Detect which cell encompasses the target text, then output its (x, y) center coordinate. 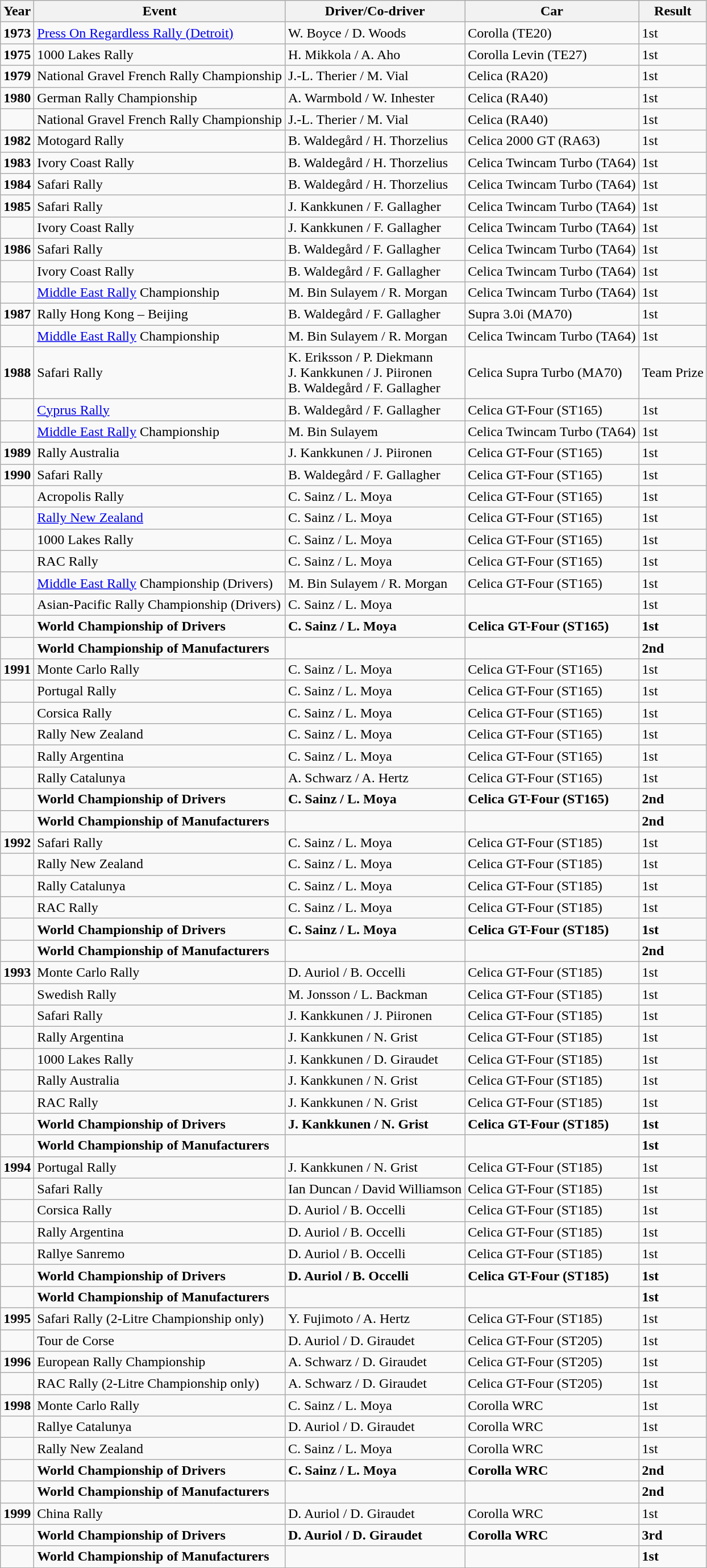
1999 (17, 1513)
Middle East Rally Championship (Drivers) (160, 583)
Tour de Corse (160, 1340)
1990 (17, 475)
K. Eriksson / P. DiekmannJ. Kankkunen / J. PiironenB. Waldegård / F. Gallagher (375, 373)
1988 (17, 373)
Event (160, 11)
Motogard Rally (160, 141)
Team Prize (673, 373)
Acropolis Rally (160, 496)
W. Boyce / D. Woods (375, 33)
1994 (17, 1167)
Corolla (TE20) (552, 33)
M. Bin Sulayem (375, 432)
Y. Fujimoto / A. Hertz (375, 1318)
Safari Rally (2-Litre Championship only) (160, 1318)
1995 (17, 1318)
1975 (17, 55)
German Rally Championship (160, 98)
1984 (17, 184)
Celica Supra Turbo (MA70) (552, 373)
Driver/Co-driver (375, 11)
1983 (17, 163)
M. Jonsson / L. Backman (375, 994)
RAC Rally (2-Litre Championship only) (160, 1384)
1979 (17, 76)
1992 (17, 843)
3rd (673, 1535)
1980 (17, 98)
1991 (17, 670)
Celica (RA20) (552, 76)
China Rally (160, 1513)
1973 (17, 33)
1987 (17, 314)
A. Schwarz / A. Hertz (375, 778)
Corolla Levin (TE27) (552, 55)
Rallye Sanremo (160, 1254)
Rally Hong Kong – Beijing (160, 314)
Cyprus Rally (160, 410)
Ian Duncan / David Williamson (375, 1189)
1996 (17, 1362)
Rallye Catalunya (160, 1427)
Result (673, 11)
Asian-Pacific Rally Championship (Drivers) (160, 604)
J. Kankkunen / D. Giraudet (375, 1059)
Press On Regardless Rally (Detroit) (160, 33)
1985 (17, 206)
1998 (17, 1405)
1993 (17, 972)
1986 (17, 249)
Car (552, 11)
Supra 3.0i (MA70) (552, 314)
Celica 2000 GT (RA63) (552, 141)
European Rally Championship (160, 1362)
1982 (17, 141)
A. Warmbold / W. Inhester (375, 98)
H. Mikkola / A. Aho (375, 55)
Swedish Rally (160, 994)
Year (17, 11)
1989 (17, 453)
